Find where the given text appears and provide that cell's center as (x, y) coordinate. 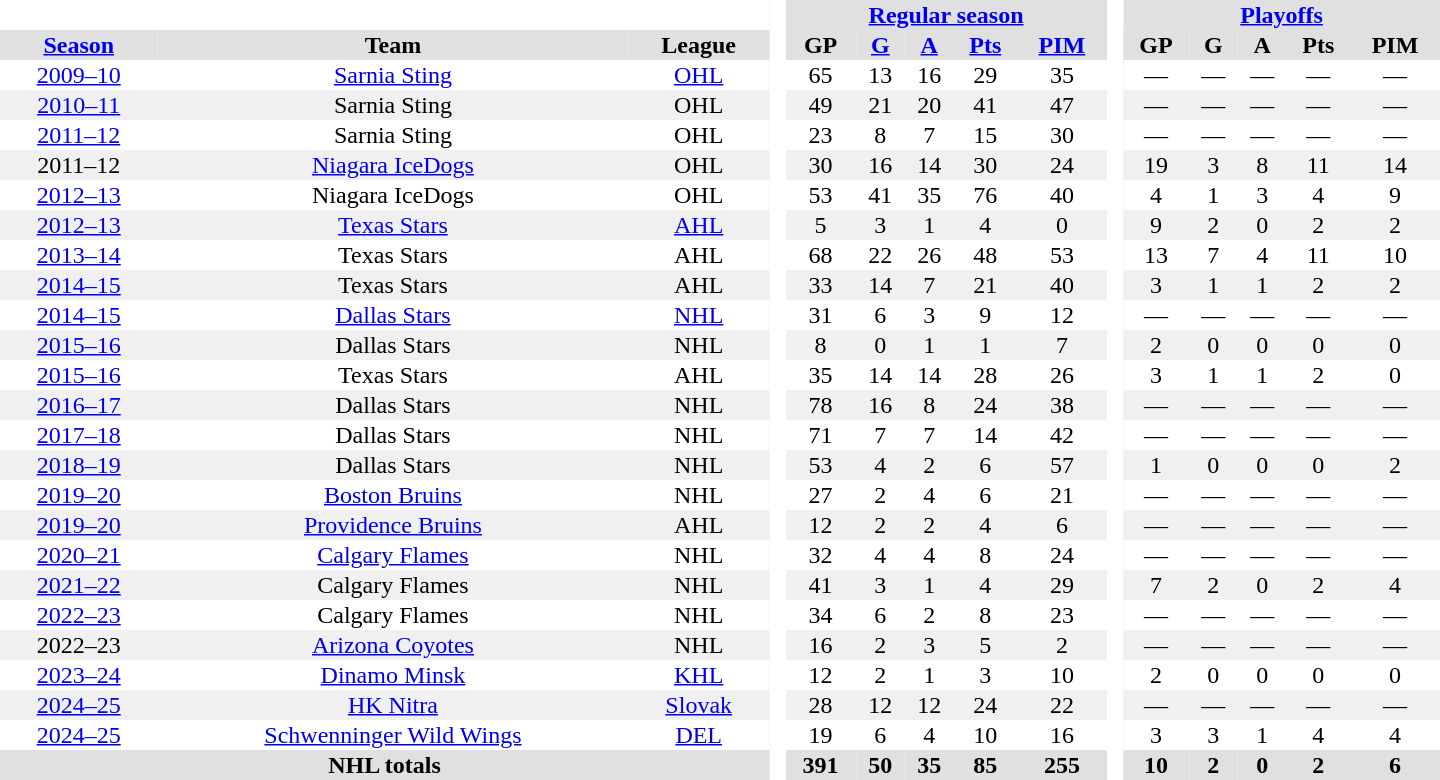
2013–14 (78, 255)
15 (986, 135)
2020–21 (78, 555)
Providence Bruins (392, 525)
Slovak (698, 705)
Team (392, 45)
Playoffs (1282, 15)
Regular season (946, 15)
2023–24 (78, 675)
League (698, 45)
2016–17 (78, 405)
Dinamo Minsk (392, 675)
47 (1062, 105)
78 (820, 405)
32 (820, 555)
76 (986, 195)
27 (820, 495)
2017–18 (78, 435)
Schwenninger Wild Wings (392, 735)
38 (1062, 405)
33 (820, 285)
48 (986, 255)
20 (930, 105)
34 (820, 615)
2009–10 (78, 75)
85 (986, 765)
42 (1062, 435)
HK Nitra (392, 705)
Season (78, 45)
71 (820, 435)
Boston Bruins (392, 495)
57 (1062, 465)
DEL (698, 735)
49 (820, 105)
65 (820, 75)
2018–19 (78, 465)
31 (820, 315)
NHL totals (384, 765)
255 (1062, 765)
2021–22 (78, 585)
391 (820, 765)
KHL (698, 675)
68 (820, 255)
2010–11 (78, 105)
50 (880, 765)
Arizona Coyotes (392, 645)
